Find where the given text appears and provide that cell's center as (X, Y) coordinate. 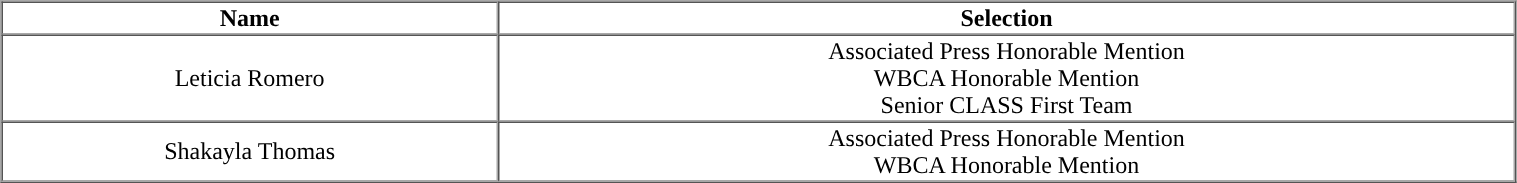
Selection (1007, 18)
Associated Press Honorable MentionWBCA Honorable Mention (1007, 152)
Name (250, 18)
Shakayla Thomas (250, 152)
Leticia Romero (250, 78)
Associated Press Honorable MentionWBCA Honorable MentionSenior CLASS First Team (1007, 78)
